Identify which cell holds the provided text, then report its [X, Y] central coordinate. 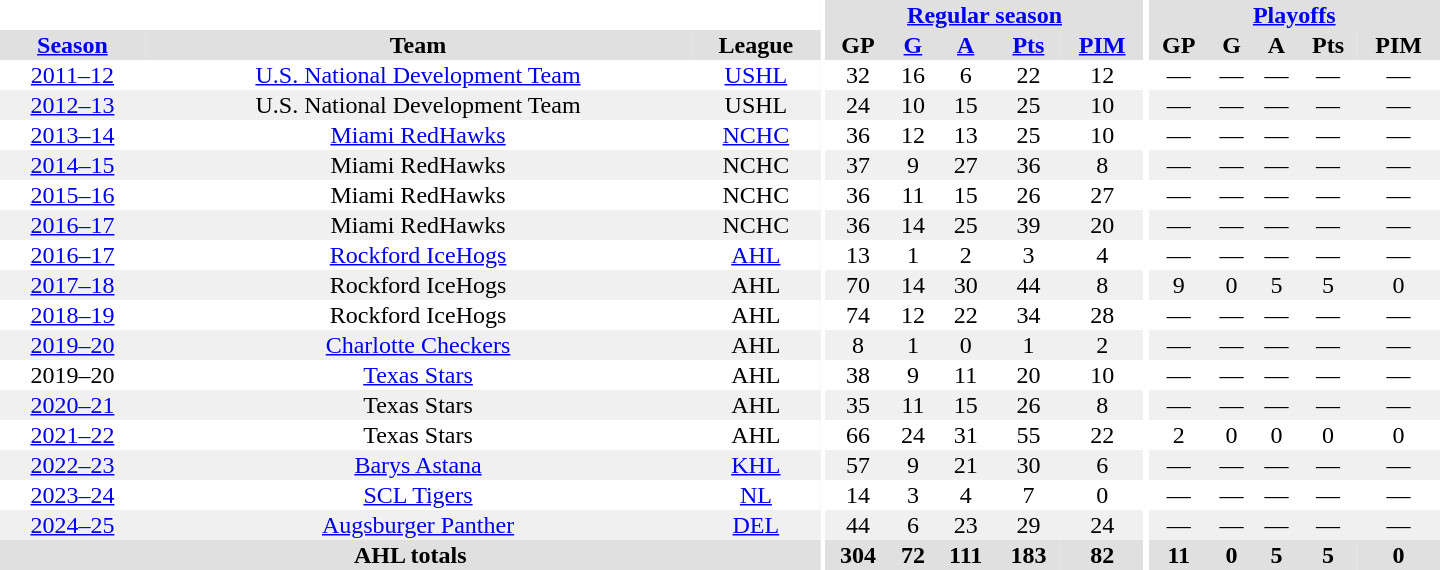
Augsburger Panther [418, 525]
55 [1028, 435]
183 [1028, 555]
111 [966, 555]
NL [756, 495]
2014–15 [72, 165]
Team [418, 45]
74 [858, 315]
31 [966, 435]
Barys Astana [418, 465]
2023–24 [72, 495]
2015–16 [72, 195]
28 [1102, 315]
72 [912, 555]
AHL totals [410, 555]
DEL [756, 525]
23 [966, 525]
2022–23 [72, 465]
39 [1028, 225]
2012–13 [72, 105]
29 [1028, 525]
Season [72, 45]
League [756, 45]
66 [858, 435]
32 [858, 75]
Charlotte Checkers [418, 345]
Playoffs [1294, 15]
7 [1028, 495]
82 [1102, 555]
2013–14 [72, 135]
304 [858, 555]
35 [858, 405]
34 [1028, 315]
2024–25 [72, 525]
SCL Tigers [418, 495]
2020–21 [72, 405]
38 [858, 375]
37 [858, 165]
16 [912, 75]
2021–22 [72, 435]
57 [858, 465]
KHL [756, 465]
2017–18 [72, 285]
2018–19 [72, 315]
2011–12 [72, 75]
70 [858, 285]
21 [966, 465]
Regular season [985, 15]
